Provide the (x, y) coordinate of the cell's center where the given text is located.  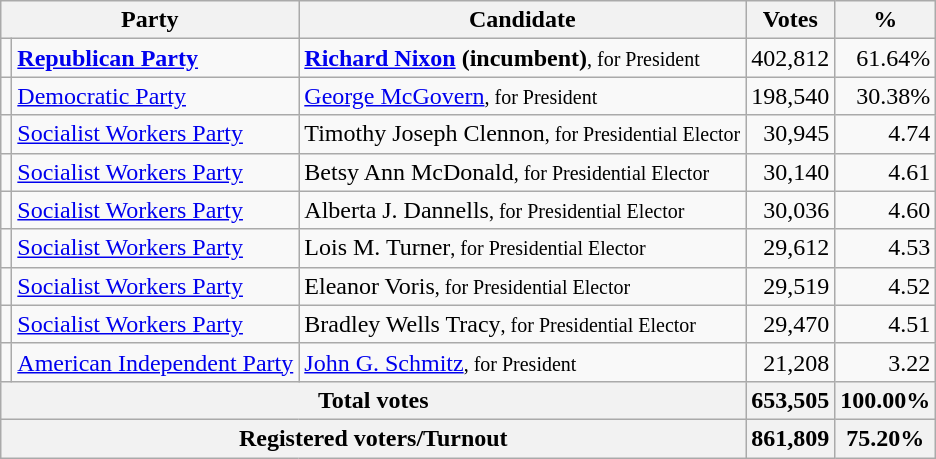
Richard Nixon (incumbent), for President (522, 58)
61.64% (886, 58)
30.38% (886, 96)
4.61 (886, 172)
3.22 (886, 362)
Lois M. Turner, for Presidential Elector (522, 248)
30,036 (790, 210)
4.52 (886, 286)
Timothy Joseph Clennon, for Presidential Elector (522, 134)
% (886, 20)
Party (150, 20)
75.20% (886, 438)
30,945 (790, 134)
Betsy Ann McDonald, for Presidential Elector (522, 172)
John G. Schmitz, for President (522, 362)
Eleanor Voris, for Presidential Elector (522, 286)
29,519 (790, 286)
29,612 (790, 248)
Candidate (522, 20)
4.53 (886, 248)
American Independent Party (156, 362)
Bradley Wells Tracy, for Presidential Elector (522, 324)
Total votes (374, 400)
402,812 (790, 58)
4.60 (886, 210)
30,140 (790, 172)
29,470 (790, 324)
Votes (790, 20)
4.51 (886, 324)
George McGovern, for President (522, 96)
Republican Party (156, 58)
Registered voters/Turnout (374, 438)
4.74 (886, 134)
Democratic Party (156, 96)
100.00% (886, 400)
198,540 (790, 96)
653,505 (790, 400)
Alberta J. Dannells, for Presidential Elector (522, 210)
21,208 (790, 362)
861,809 (790, 438)
